Detect which cell encompasses the target text, then output its [x, y] center coordinate. 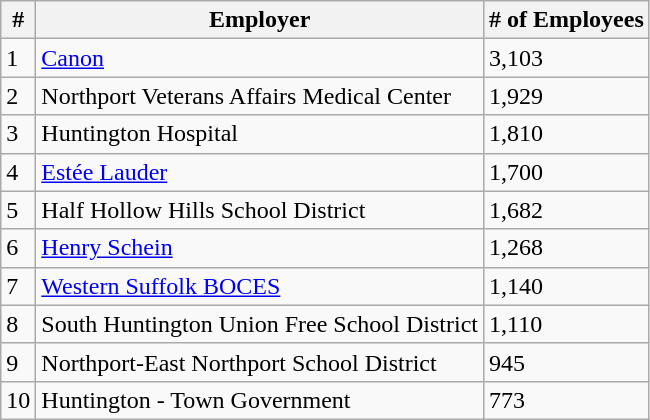
8 [18, 324]
945 [567, 362]
South Huntington Union Free School District [260, 324]
Employer [260, 20]
# [18, 20]
Half Hollow Hills School District [260, 210]
Estée Lauder [260, 172]
5 [18, 210]
4 [18, 172]
1,268 [567, 248]
Huntington - Town Government [260, 400]
10 [18, 400]
1,700 [567, 172]
1,140 [567, 286]
# of Employees [567, 20]
2 [18, 96]
1,929 [567, 96]
3,103 [567, 58]
1,110 [567, 324]
Huntington Hospital [260, 134]
9 [18, 362]
3 [18, 134]
Western Suffolk BOCES [260, 286]
6 [18, 248]
Canon [260, 58]
Northport-East Northport School District [260, 362]
Henry Schein [260, 248]
7 [18, 286]
773 [567, 400]
1,810 [567, 134]
1,682 [567, 210]
Northport Veterans Affairs Medical Center [260, 96]
1 [18, 58]
